Provide the (X, Y) coordinate of the cell's center where the given text is located.  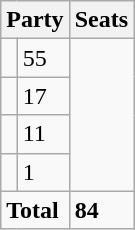
Seats (101, 20)
55 (43, 58)
Total (35, 210)
84 (101, 210)
1 (43, 172)
11 (43, 134)
Party (35, 20)
17 (43, 96)
